Search for the cell housing the specified text and yield its [X, Y] center coordinate. 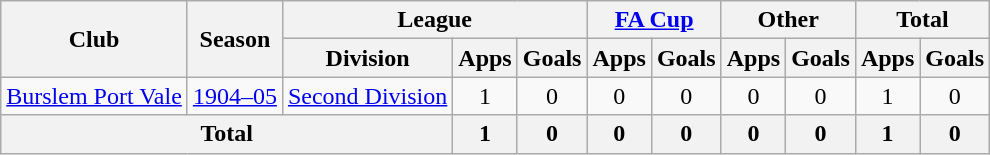
Second Division [367, 96]
Season [234, 39]
Burslem Port Vale [94, 96]
League [434, 20]
1904–05 [234, 96]
Division [367, 58]
Other [788, 20]
FA Cup [654, 20]
Club [94, 39]
